Return the (x, y) coordinate for the center point of the cell that contains the specified text.  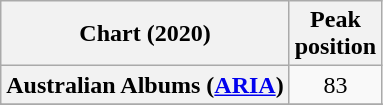
Peakposition (335, 34)
Australian Albums (ARIA) (145, 85)
83 (335, 85)
Chart (2020) (145, 34)
